Find where the given text appears and provide that cell's center as [x, y] coordinate. 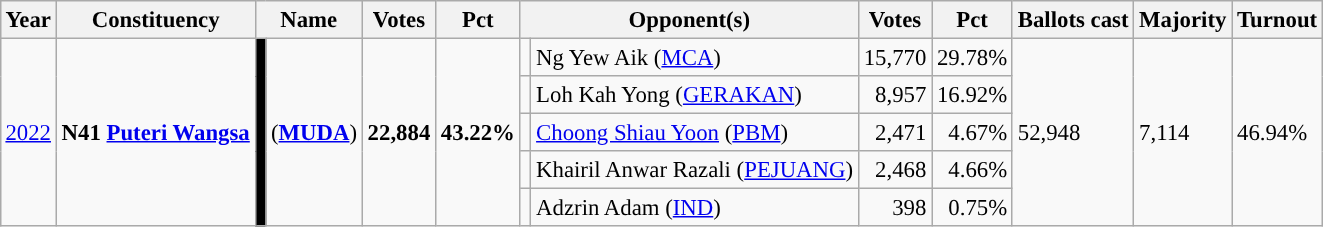
8,957 [894, 95]
Ballots cast [1072, 20]
2,471 [894, 133]
52,948 [1072, 132]
Name [308, 20]
Year [28, 20]
4.66% [972, 170]
46.94% [1278, 132]
Ng Yew Aik (MCA) [695, 57]
(MUDA) [314, 132]
43.22% [478, 132]
Choong Shiau Yoon (PBM) [695, 133]
29.78% [972, 57]
Khairil Anwar Razali (PEJUANG) [695, 170]
22,884 [398, 132]
Loh Kah Yong (GERAKAN) [695, 95]
16.92% [972, 95]
398 [894, 208]
N41 Puteri Wangsa [156, 132]
4.67% [972, 133]
2022 [28, 132]
Majority [1183, 20]
2,468 [894, 170]
Constituency [156, 20]
Turnout [1278, 20]
Opponent(s) [689, 20]
Adzrin Adam (IND) [695, 208]
15,770 [894, 57]
7,114 [1183, 132]
0.75% [972, 208]
